Provide the [x, y] coordinate of the cell's center where the given text is located.  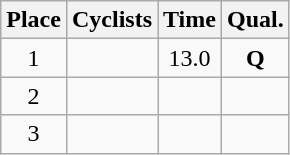
Qual. [255, 20]
3 [34, 134]
13.0 [190, 58]
2 [34, 96]
Q [255, 58]
Cyclists [112, 20]
1 [34, 58]
Place [34, 20]
Time [190, 20]
